Locate the cell with the specified text and output its [x, y] center coordinate. 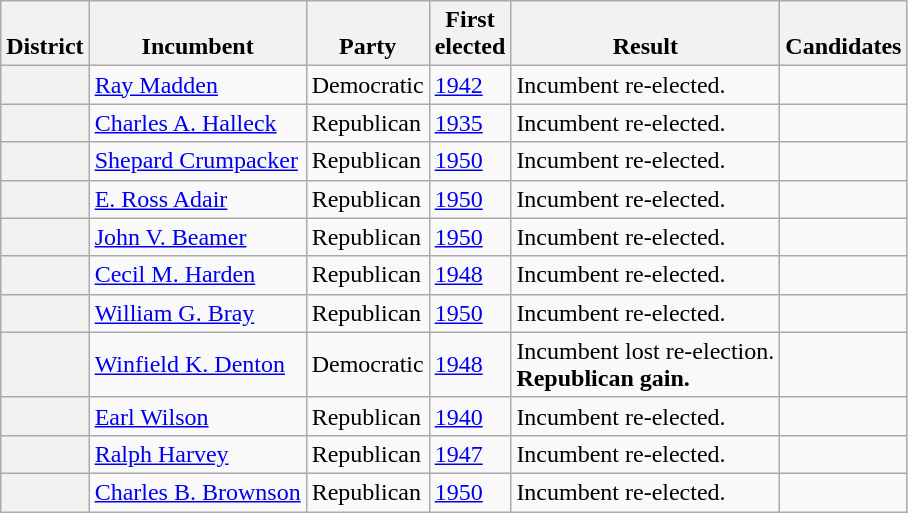
Cecil M. Harden [198, 275]
Ray Madden [198, 85]
Earl Wilson [198, 416]
1942 [470, 85]
Shepard Crumpacker [198, 161]
Candidates [844, 34]
Incumbent [198, 34]
E. Ross Adair [198, 199]
1947 [470, 454]
Charles A. Halleck [198, 123]
1935 [470, 123]
Charles B. Brownson [198, 492]
Winfield K. Denton [198, 364]
Party [368, 34]
Firstelected [470, 34]
District [45, 34]
John V. Beamer [198, 237]
Ralph Harvey [198, 454]
1940 [470, 416]
Result [646, 34]
Incumbent lost re-election.Republican gain. [646, 364]
William G. Bray [198, 313]
